Determine the [X, Y] coordinate at the center of the cell enclosing the given text.  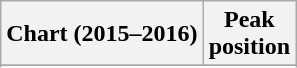
Chart (2015–2016) [102, 34]
Peak position [249, 34]
